Return the [X, Y] coordinate for the center point of the cell that contains the specified text.  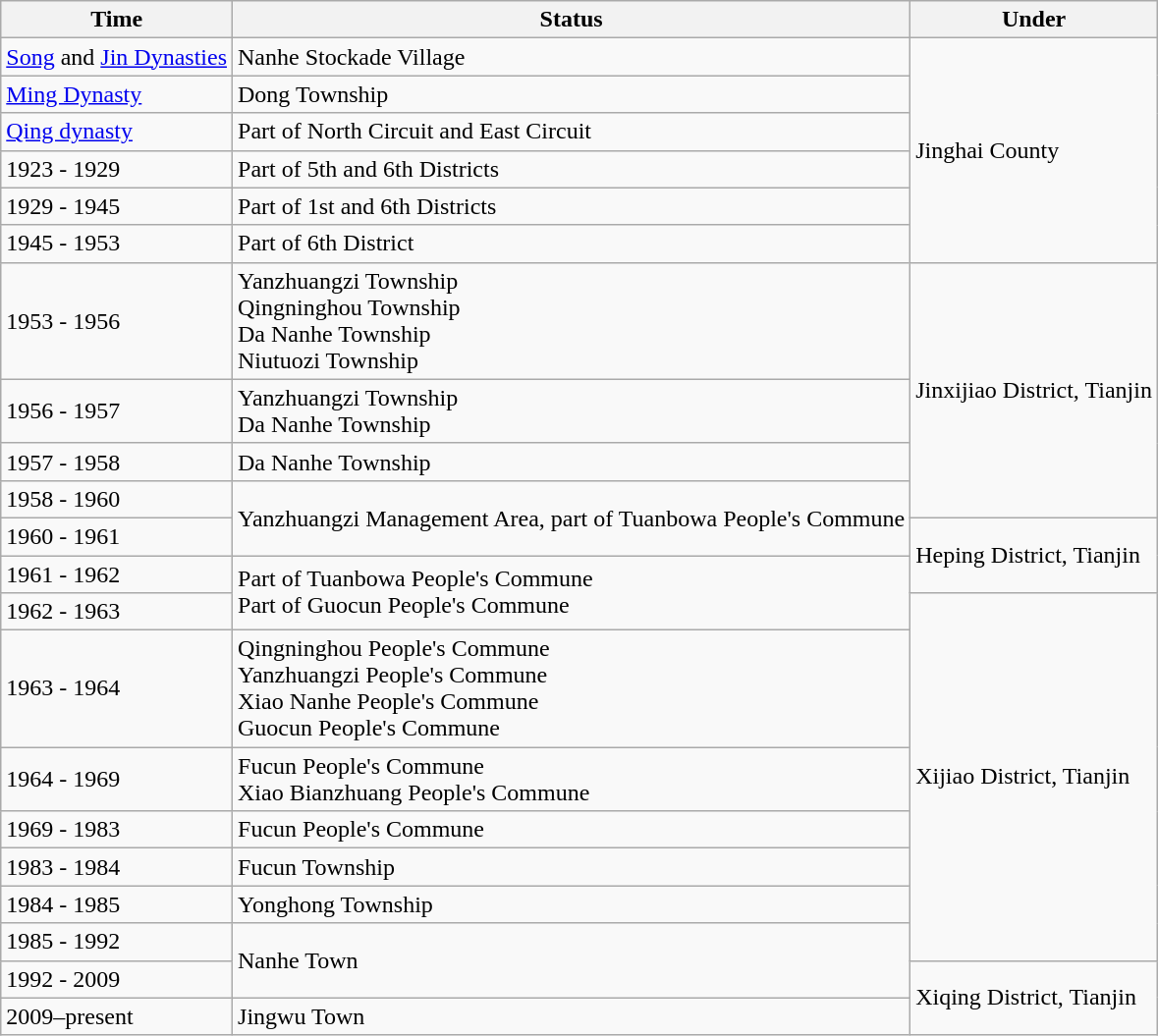
Part of Tuanbowa People's CommunePart of Guocun People's Commune [572, 593]
Yanzhuangzi TownshipQingninghou TownshipDa Nanhe TownshipNiutuozi Township [572, 320]
1929 - 1945 [117, 206]
Dong Township [572, 94]
Jinghai County [1034, 150]
Nanhe Stockade Village [572, 57]
1985 - 1992 [117, 942]
Status [572, 20]
1945 - 1953 [117, 244]
Fucun Township [572, 867]
1958 - 1960 [117, 499]
1992 - 2009 [117, 979]
1961 - 1962 [117, 574]
1962 - 1963 [117, 612]
Yanzhuangzi Management Area, part of Tuanbowa People's Commune [572, 518]
1984 - 1985 [117, 904]
Ming Dynasty [117, 94]
Part of 1st and 6th Districts [572, 206]
Time [117, 20]
Part of 6th District [572, 244]
Song and Jin Dynasties [117, 57]
1983 - 1984 [117, 867]
Heping District, Tianjin [1034, 555]
Xijiao District, Tianjin [1034, 777]
Yanzhuangzi TownshipDa Nanhe Township [572, 410]
Part of 5th and 6th Districts [572, 169]
Part of North Circuit and East Circuit [572, 132]
Fucun People's Commune [572, 830]
1964 - 1969 [117, 780]
1963 - 1964 [117, 689]
1969 - 1983 [117, 830]
1957 - 1958 [117, 462]
Da Nanhe Township [572, 462]
1960 - 1961 [117, 536]
Fucun People's CommuneXiao Bianzhuang People's Commune [572, 780]
Jinxijiao District, Tianjin [1034, 390]
1953 - 1956 [117, 320]
Yonghong Township [572, 904]
Jingwu Town [572, 1016]
Qing dynasty [117, 132]
Under [1034, 20]
Nanhe Town [572, 960]
Qingninghou People's CommuneYanzhuangzi People's CommuneXiao Nanhe People's CommuneGuocun People's Commune [572, 689]
1923 - 1929 [117, 169]
1956 - 1957 [117, 410]
2009–present [117, 1016]
Xiqing District, Tianjin [1034, 998]
